Extract the [x, y] coordinate from the center of the cell holding the provided text.  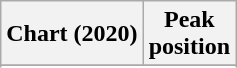
Chart (2020) [72, 34]
Peakposition [189, 34]
